Locate the cell with the specified text and output its [x, y] center coordinate. 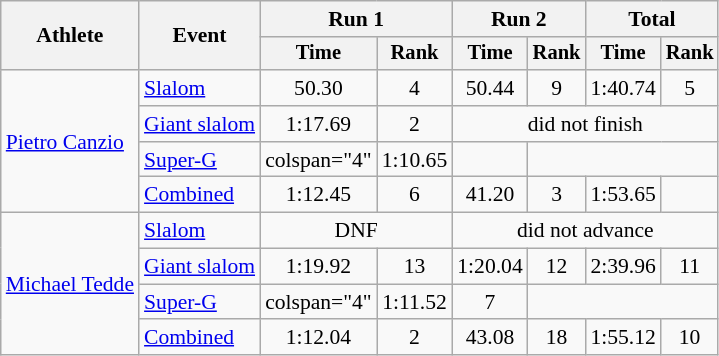
1:12.04 [318, 338]
1:20.04 [490, 267]
Run 1 [356, 19]
Run 2 [518, 19]
13 [414, 267]
1:19.92 [318, 267]
12 [557, 267]
1:12.45 [318, 195]
10 [690, 338]
Total [652, 19]
1:10.65 [414, 160]
5 [690, 88]
11 [690, 267]
2:39.96 [622, 267]
41.20 [490, 195]
4 [414, 88]
DNF [356, 231]
1:17.69 [318, 124]
9 [557, 88]
18 [557, 338]
1:11.52 [414, 302]
Pietro Canzio [70, 141]
1:53.65 [622, 195]
Event [200, 36]
1:40.74 [622, 88]
did not finish [585, 124]
50.44 [490, 88]
6 [414, 195]
Athlete [70, 36]
50.30 [318, 88]
7 [490, 302]
did not advance [585, 231]
43.08 [490, 338]
3 [557, 195]
1:55.12 [622, 338]
Michael Tedde [70, 284]
